Output the (X, Y) coordinate of the center of the cell containing the given text.  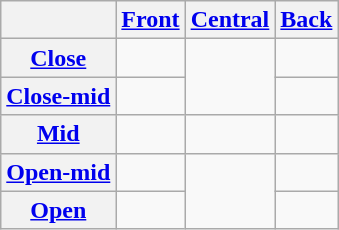
Central (230, 20)
Front (150, 20)
Close-mid (58, 96)
Close (58, 58)
Back (306, 20)
Open (58, 210)
Mid (58, 134)
Open-mid (58, 172)
